Determine the [x, y] coordinate at the center of the cell enclosing the given text.  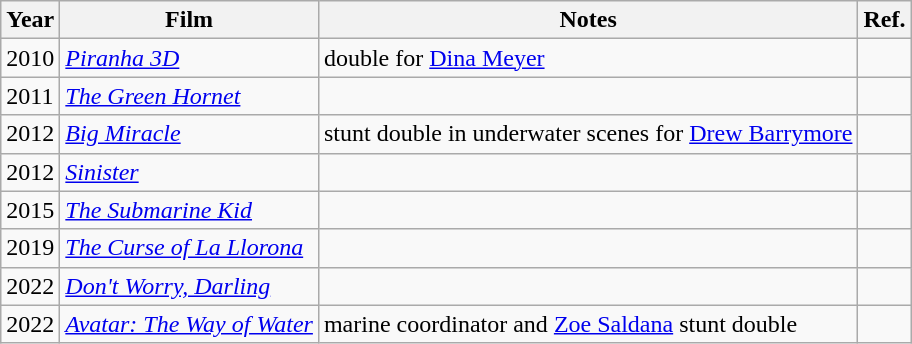
Ref. [884, 20]
2019 [30, 248]
Big Miracle [190, 134]
marine coordinator and Zoe Saldana stunt double [588, 324]
Don't Worry, Darling [190, 286]
The Submarine Kid [190, 210]
Avatar: The Way of Water [190, 324]
Sinister [190, 172]
Year [30, 20]
2015 [30, 210]
Notes [588, 20]
2011 [30, 96]
Film [190, 20]
Piranha 3D [190, 58]
The Curse of La Llorona [190, 248]
The Green Hornet [190, 96]
stunt double in underwater scenes for Drew Barrymore [588, 134]
double for Dina Meyer [588, 58]
2010 [30, 58]
